Identify which cell holds the provided text, then report its [X, Y] central coordinate. 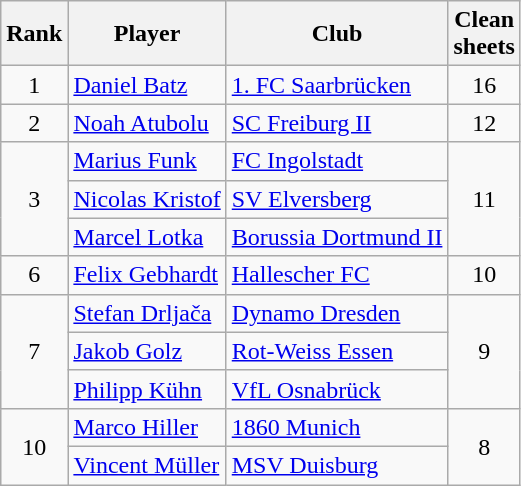
Noah Atubolu [147, 123]
MSV Duisburg [337, 465]
1 [34, 85]
Philipp Kühn [147, 389]
Marius Funk [147, 161]
FC Ingolstadt [337, 161]
Felix Gebhardt [147, 275]
VfL Osnabrück [337, 389]
Nicolas Kristof [147, 199]
7 [34, 351]
Club [337, 34]
Marco Hiller [147, 427]
3 [34, 199]
6 [34, 275]
SC Freiburg II [337, 123]
Stefan Drljača [147, 313]
9 [484, 351]
Rot-Weiss Essen [337, 351]
1. FC Saarbrücken [337, 85]
1860 Munich [337, 427]
Dynamo Dresden [337, 313]
Vincent Müller [147, 465]
12 [484, 123]
8 [484, 446]
Rank [34, 34]
Hallescher FC [337, 275]
Daniel Batz [147, 85]
Jakob Golz [147, 351]
Cleansheets [484, 34]
SV Elversberg [337, 199]
Marcel Lotka [147, 237]
11 [484, 199]
Player [147, 34]
Borussia Dortmund II [337, 237]
2 [34, 123]
16 [484, 85]
